Identify which cell holds the provided text, then report its [x, y] central coordinate. 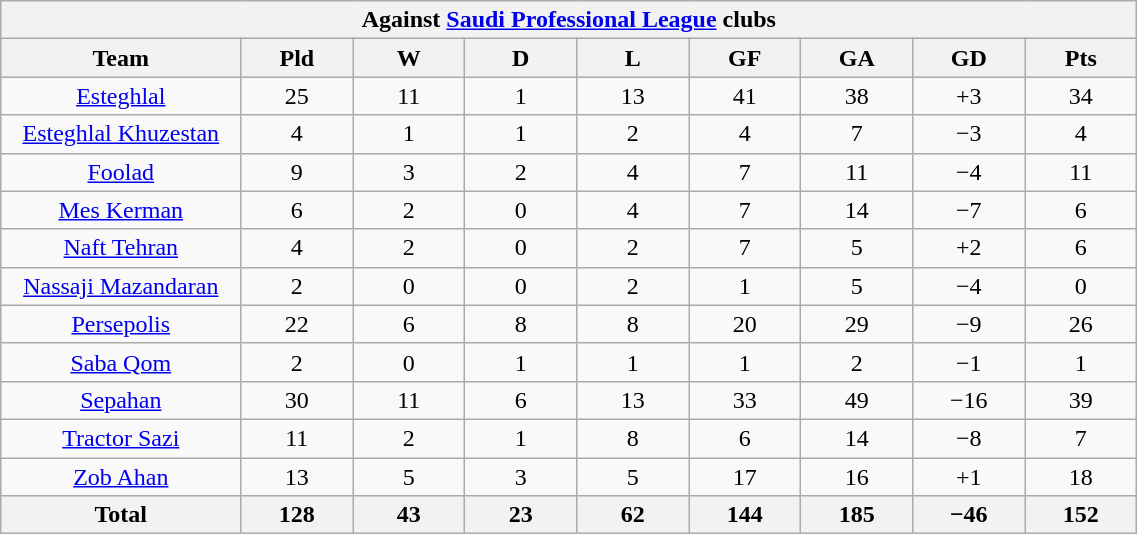
−9 [969, 324]
26 [1081, 324]
−1 [969, 362]
20 [745, 324]
D [521, 58]
+3 [969, 96]
128 [297, 515]
Esteghlal [121, 96]
Naft Tehran [121, 248]
Persepolis [121, 324]
−16 [969, 400]
34 [1081, 96]
62 [633, 515]
18 [1081, 477]
Against Saudi Professional League clubs [569, 20]
23 [521, 515]
Tractor Sazi [121, 438]
+2 [969, 248]
38 [857, 96]
GA [857, 58]
16 [857, 477]
43 [409, 515]
33 [745, 400]
W [409, 58]
22 [297, 324]
−46 [969, 515]
Esteghlal Khuzestan [121, 134]
9 [297, 172]
Pts [1081, 58]
152 [1081, 515]
−3 [969, 134]
30 [297, 400]
Team [121, 58]
185 [857, 515]
29 [857, 324]
Mes Kerman [121, 210]
Total [121, 515]
39 [1081, 400]
Pld [297, 58]
41 [745, 96]
144 [745, 515]
−8 [969, 438]
−7 [969, 210]
Zob Ahan [121, 477]
GD [969, 58]
49 [857, 400]
L [633, 58]
GF [745, 58]
+1 [969, 477]
Sepahan [121, 400]
Foolad [121, 172]
Saba Qom [121, 362]
Nassaji Mazandaran [121, 286]
17 [745, 477]
25 [297, 96]
